Pinpoint the cell where the given text exists, returning its (x, y) midpoint coordinate. 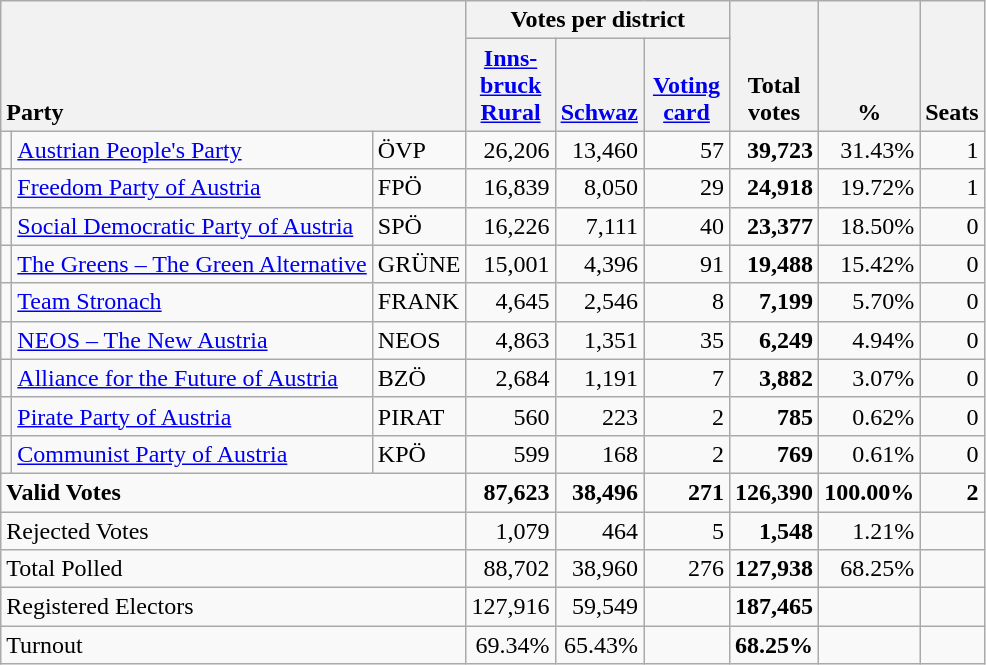
3,882 (774, 378)
35 (687, 340)
785 (774, 416)
57 (687, 150)
Freedom Party of Austria (192, 188)
4,396 (599, 264)
2,684 (510, 378)
Totalvotes (774, 66)
Inns-bruckRural (510, 85)
3.07% (870, 378)
Rejected Votes (234, 531)
19,488 (774, 264)
69.34% (510, 645)
Social Democratic Party of Austria (192, 226)
Valid Votes (234, 492)
26,206 (510, 150)
599 (510, 454)
2,546 (599, 302)
Communist Party of Austria (192, 454)
NEOS – The New Austria (192, 340)
Alliance for the Future of Austria (192, 378)
The Greens – The Green Alternative (192, 264)
1.21% (870, 531)
38,496 (599, 492)
4.94% (870, 340)
1,351 (599, 340)
100.00% (870, 492)
KPÖ (419, 454)
8 (687, 302)
Turnout (234, 645)
24,918 (774, 188)
Seats (952, 66)
1,079 (510, 531)
5.70% (870, 302)
271 (687, 492)
87,623 (510, 492)
5 (687, 531)
15.42% (870, 264)
GRÜNE (419, 264)
29 (687, 188)
PIRAT (419, 416)
168 (599, 454)
6,249 (774, 340)
464 (599, 531)
% (870, 66)
1,191 (599, 378)
126,390 (774, 492)
Team Stronach (192, 302)
BZÖ (419, 378)
16,839 (510, 188)
13,460 (599, 150)
0.61% (870, 454)
4,863 (510, 340)
NEOS (419, 340)
31.43% (870, 150)
ÖVP (419, 150)
276 (687, 569)
19.72% (870, 188)
7,111 (599, 226)
40 (687, 226)
1,548 (774, 531)
Registered Electors (234, 607)
Pirate Party of Austria (192, 416)
FPÖ (419, 188)
127,938 (774, 569)
223 (599, 416)
88,702 (510, 569)
Party (234, 66)
16,226 (510, 226)
Austrian People's Party (192, 150)
Votes per district (598, 20)
38,960 (599, 569)
Schwaz (599, 85)
Total Polled (234, 569)
15,001 (510, 264)
7,199 (774, 302)
23,377 (774, 226)
7 (687, 378)
127,916 (510, 607)
769 (774, 454)
8,050 (599, 188)
SPÖ (419, 226)
65.43% (599, 645)
FRANK (419, 302)
39,723 (774, 150)
Votingcard (687, 85)
91 (687, 264)
18.50% (870, 226)
0.62% (870, 416)
187,465 (774, 607)
4,645 (510, 302)
560 (510, 416)
59,549 (599, 607)
